Output the [x, y] coordinate of the center of the cell containing the given text.  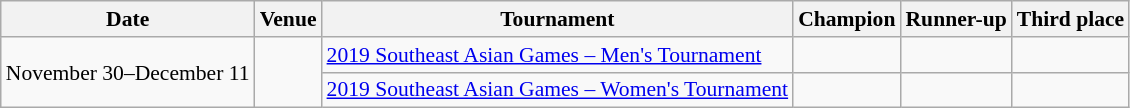
2019 Southeast Asian Games – Women's Tournament [558, 90]
2019 Southeast Asian Games – Men's Tournament [558, 55]
Champion [846, 19]
Venue [288, 19]
Tournament [558, 19]
Third place [1070, 19]
November 30–December 11 [128, 72]
Date [128, 19]
Runner-up [956, 19]
